Return (x, y) of the center of cell containing provided text 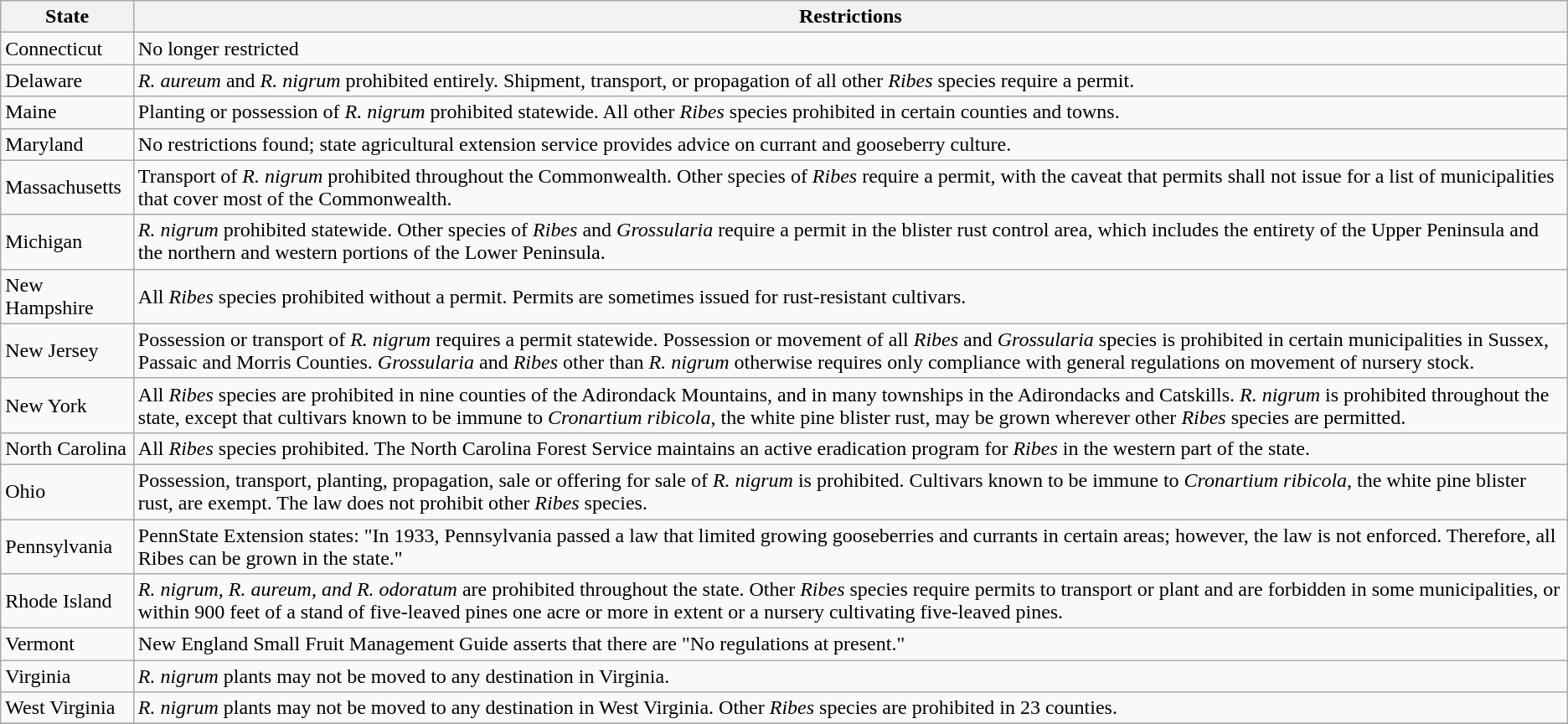
West Virginia (67, 708)
State (67, 17)
No longer restricted (850, 49)
R. nigrum plants may not be moved to any destination in Virginia. (850, 676)
Pennsylvania (67, 546)
New Hampshire (67, 297)
All Ribes species prohibited without a permit. Permits are sometimes issued for rust-resistant cultivars. (850, 297)
Rhode Island (67, 602)
Maryland (67, 144)
Virginia (67, 676)
North Carolina (67, 448)
R. aureum and R. nigrum prohibited entirely. Shipment, transport, or propagation of all other Ribes species require a permit. (850, 80)
New England Small Fruit Management Guide asserts that there are "No regulations at present." (850, 644)
All Ribes species prohibited. The North Carolina Forest Service maintains an active eradication program for Ribes in the western part of the state. (850, 448)
Connecticut (67, 49)
No restrictions found; state agricultural extension service provides advice on currant and gooseberry culture. (850, 144)
Delaware (67, 80)
Planting or possession of R. nigrum prohibited statewide. All other Ribes species prohibited in certain counties and towns. (850, 112)
Michigan (67, 241)
Maine (67, 112)
Restrictions (850, 17)
New Jersey (67, 350)
Vermont (67, 644)
Ohio (67, 491)
New York (67, 406)
Massachusetts (67, 188)
R. nigrum plants may not be moved to any destination in West Virginia. Other Ribes species are prohibited in 23 counties. (850, 708)
